Scan for the cell matching the given text and deliver its [x, y] coordinate at center. 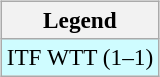
Legend [80, 20]
ITF WTT (1–1) [80, 57]
